Provide the [x, y] coordinate of the cell's center where the given text is located.  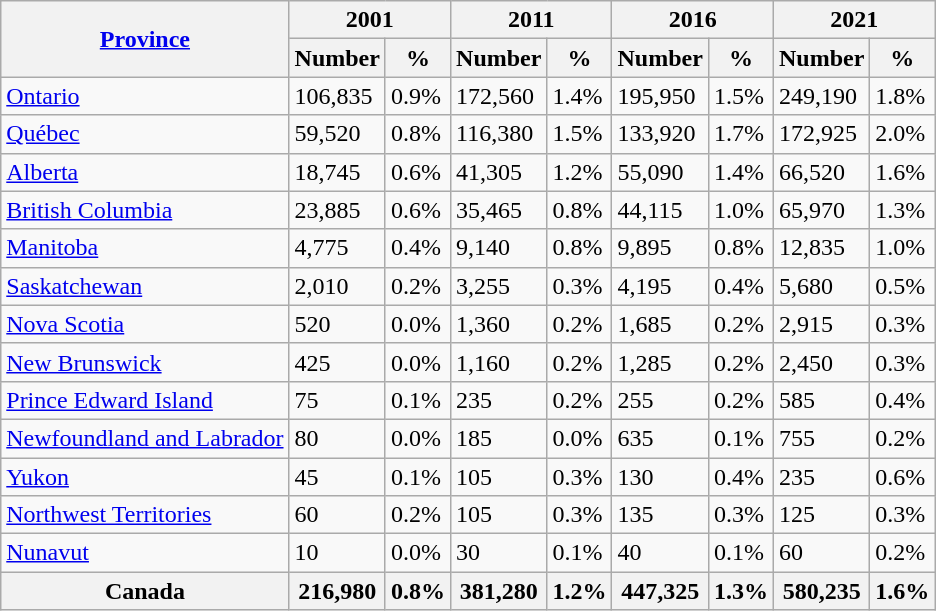
172,925 [821, 134]
0.5% [902, 286]
1.8% [902, 96]
2,450 [821, 362]
5,680 [821, 286]
249,190 [821, 96]
381,280 [499, 591]
133,920 [660, 134]
23,885 [337, 210]
41,305 [499, 172]
2.0% [902, 134]
British Columbia [145, 210]
755 [821, 438]
Manitoba [145, 248]
59,520 [337, 134]
18,745 [337, 172]
585 [821, 400]
Prince Edward Island [145, 400]
1,360 [499, 324]
9,140 [499, 248]
1,160 [499, 362]
44,115 [660, 210]
Alberta [145, 172]
Québec [145, 134]
Newfoundland and Labrador [145, 438]
75 [337, 400]
520 [337, 324]
2021 [854, 20]
Ontario [145, 96]
447,325 [660, 591]
9,895 [660, 248]
Province [145, 39]
55,090 [660, 172]
12,835 [821, 248]
35,465 [499, 210]
Yukon [145, 477]
0.9% [418, 96]
Nova Scotia [145, 324]
40 [660, 553]
3,255 [499, 286]
80 [337, 438]
2,010 [337, 286]
106,835 [337, 96]
2001 [370, 20]
635 [660, 438]
10 [337, 553]
2,915 [821, 324]
1,685 [660, 324]
580,235 [821, 591]
255 [660, 400]
Northwest Territories [145, 515]
2016 [692, 20]
1,285 [660, 362]
425 [337, 362]
65,970 [821, 210]
125 [821, 515]
135 [660, 515]
195,950 [660, 96]
1.7% [740, 134]
172,560 [499, 96]
185 [499, 438]
Nunavut [145, 553]
New Brunswick [145, 362]
4,195 [660, 286]
2011 [532, 20]
4,775 [337, 248]
66,520 [821, 172]
130 [660, 477]
Saskatchewan [145, 286]
216,980 [337, 591]
Canada [145, 591]
45 [337, 477]
116,380 [499, 134]
30 [499, 553]
